Scan for the cell matching the given text and deliver its [X, Y] coordinate at center. 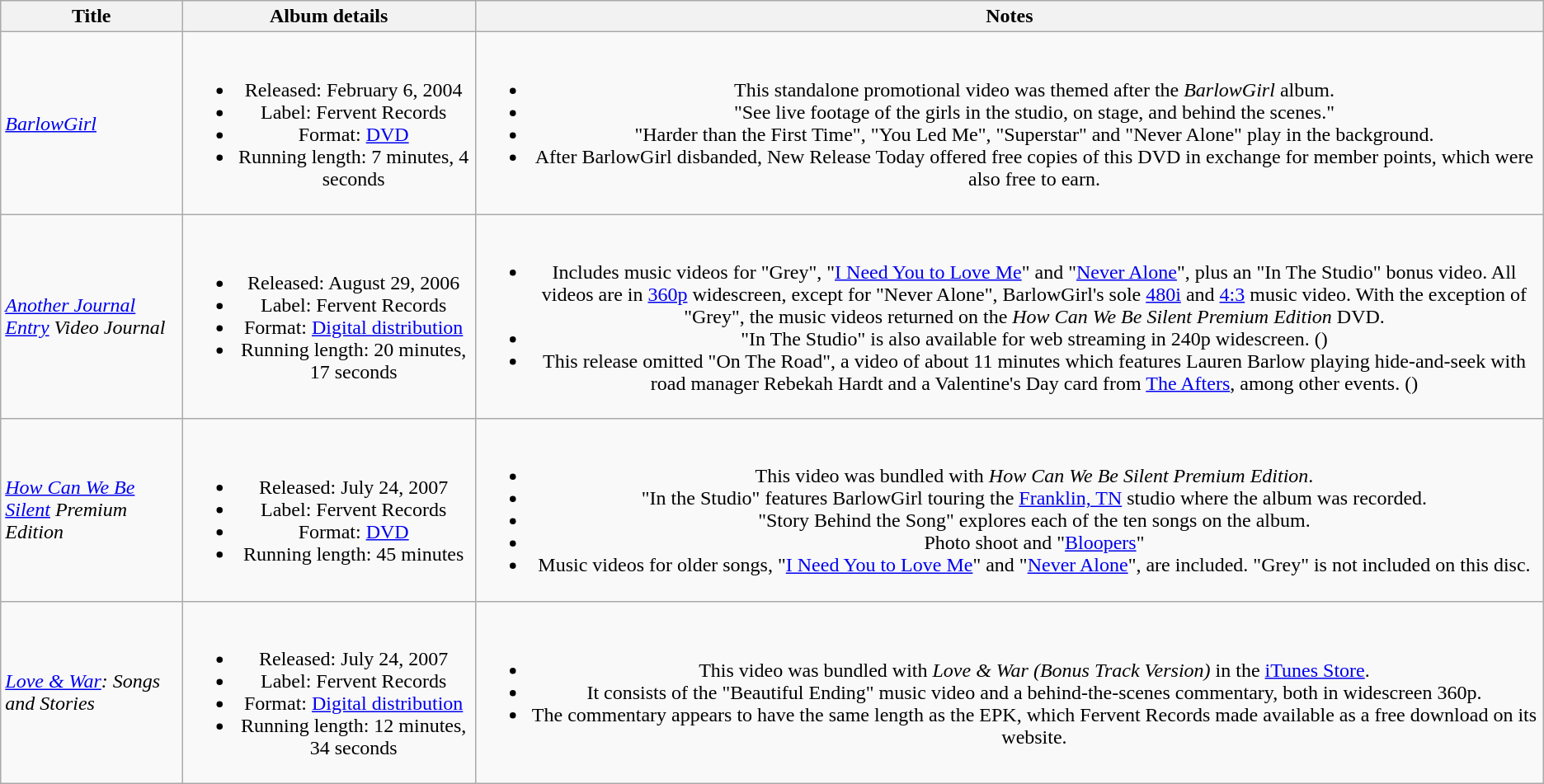
Released: July 24, 2007Label: Fervent RecordsFormat: DVDRunning length: 45 minutes [329, 509]
BarlowGirl [92, 124]
Notes [1010, 16]
Released: July 24, 2007Label: Fervent RecordsFormat: Digital distributionRunning length: 12 minutes, 34 seconds [329, 692]
Released: February 6, 2004Label: Fervent RecordsFormat: DVDRunning length: 7 minutes, 4 seconds [329, 124]
Released: August 29, 2006Label: Fervent RecordsFormat: Digital distributionRunning length: 20 minutes, 17 seconds [329, 317]
Album details [329, 16]
Title [92, 16]
How Can We Be Silent Premium Edition [92, 509]
Love & War: Songs and Stories [92, 692]
Another Journal Entry Video Journal [92, 317]
